Determine the (X, Y) coordinate at the center of the cell enclosing the given text.  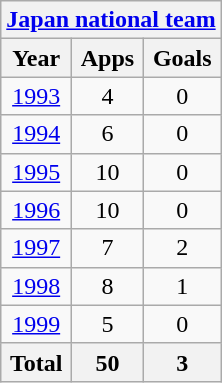
1999 (36, 324)
50 (108, 362)
1996 (36, 210)
6 (108, 134)
Apps (108, 58)
7 (108, 248)
Year (36, 58)
1997 (36, 248)
1995 (36, 172)
2 (182, 248)
1998 (36, 286)
Total (36, 362)
5 (108, 324)
8 (108, 286)
Goals (182, 58)
1993 (36, 96)
1994 (36, 134)
4 (108, 96)
Japan national team (111, 20)
1 (182, 286)
3 (182, 362)
